Provide the [X, Y] coordinate of the cell's center where the given text is located.  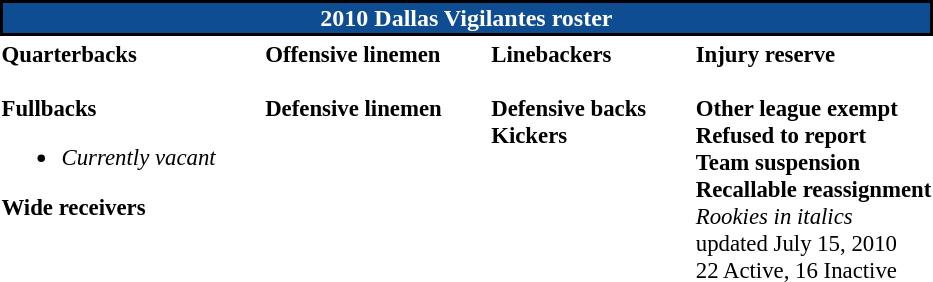
2010 Dallas Vigilantes roster [466, 18]
